Find where the given text appears and provide that cell's center as (X, Y) coordinate. 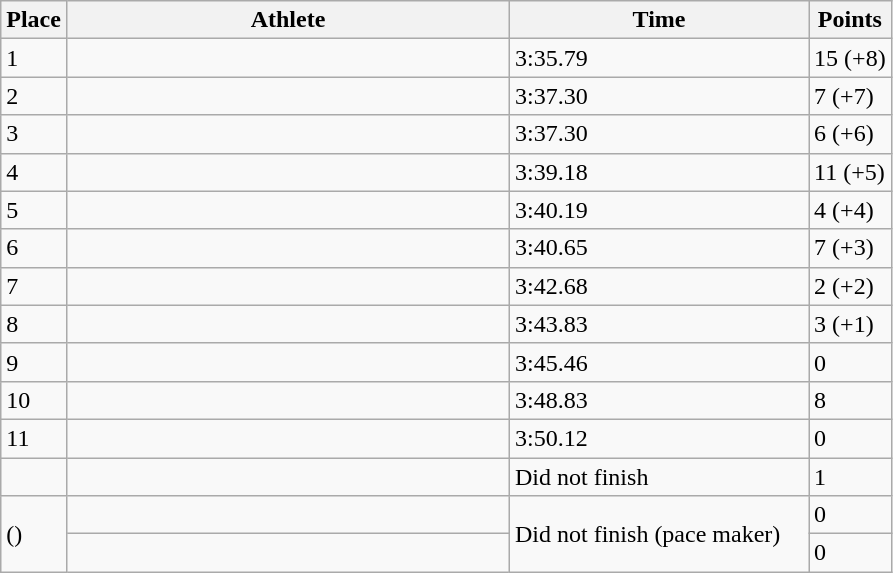
15 (+8) (850, 58)
10 (34, 400)
Athlete (288, 20)
4 (34, 172)
3:48.83 (660, 400)
3:43.83 (660, 324)
3:35.79 (660, 58)
11 (34, 438)
() (34, 534)
3 (34, 134)
Place (34, 20)
11 (+5) (850, 172)
7 (34, 286)
9 (34, 362)
6 (34, 248)
Did not finish (660, 477)
3:45.46 (660, 362)
Time (660, 20)
7 (+3) (850, 248)
3 (+1) (850, 324)
Points (850, 20)
6 (+6) (850, 134)
2 (34, 96)
2 (+2) (850, 286)
3:42.68 (660, 286)
5 (34, 210)
3:40.19 (660, 210)
4 (+4) (850, 210)
3:40.65 (660, 248)
7 (+7) (850, 96)
Did not finish (pace maker) (660, 534)
3:39.18 (660, 172)
3:50.12 (660, 438)
